Extract the (X, Y) coordinate from the center of the cell holding the provided text.  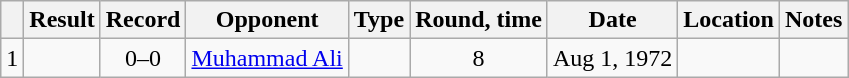
Type (378, 20)
Location (729, 20)
Date (612, 20)
0–0 (143, 58)
Result (62, 20)
Opponent (267, 20)
Muhammad Ali (267, 58)
1 (12, 58)
Round, time (479, 20)
8 (479, 58)
Notes (814, 20)
Record (143, 20)
Aug 1, 1972 (612, 58)
